Locate the cell with the specified text and output its (x, y) center coordinate. 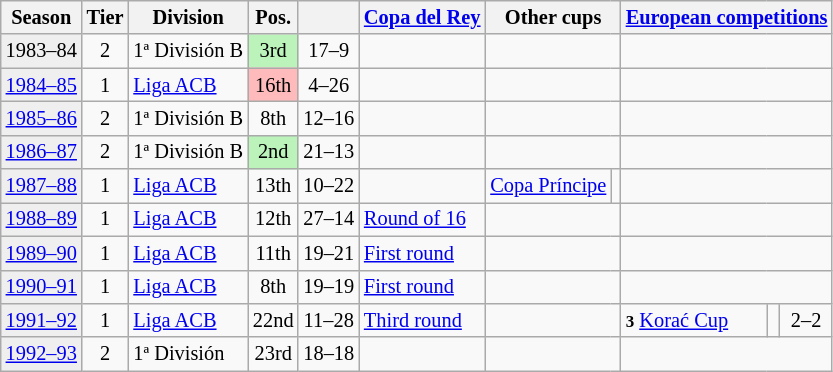
Season (42, 17)
1989–90 (42, 253)
19–21 (328, 253)
13th (273, 186)
12th (273, 219)
10–22 (328, 186)
21–13 (328, 152)
Division (188, 17)
2nd (273, 152)
1986–87 (42, 152)
1983–84 (42, 51)
1987–88 (42, 186)
22nd (273, 320)
11–28 (328, 320)
12–16 (328, 118)
23rd (273, 354)
Tier (106, 17)
Third round (422, 320)
Copa Príncipe (548, 186)
3 Korać Cup (694, 320)
1ª División (188, 354)
Other cups (552, 17)
Round of 16 (422, 219)
1988–89 (42, 219)
1992–93 (42, 354)
Pos. (273, 17)
1990–91 (42, 287)
17–9 (328, 51)
2–2 (806, 320)
European competitions (727, 17)
1984–85 (42, 85)
27–14 (328, 219)
16th (273, 85)
4–26 (328, 85)
19–19 (328, 287)
11th (273, 253)
1985–86 (42, 118)
3rd (273, 51)
1991–92 (42, 320)
18–18 (328, 354)
Copa del Rey (422, 17)
